Output the [X, Y] coordinate of the center of the cell containing the given text.  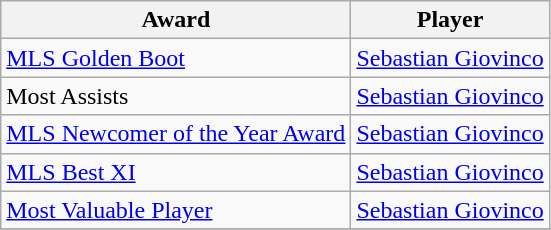
MLS Newcomer of the Year Award [176, 134]
Player [450, 20]
Most Assists [176, 96]
MLS Golden Boot [176, 58]
Most Valuable Player [176, 210]
MLS Best XI [176, 172]
Award [176, 20]
